Extract the (X, Y) coordinate from the center of the cell holding the provided text.  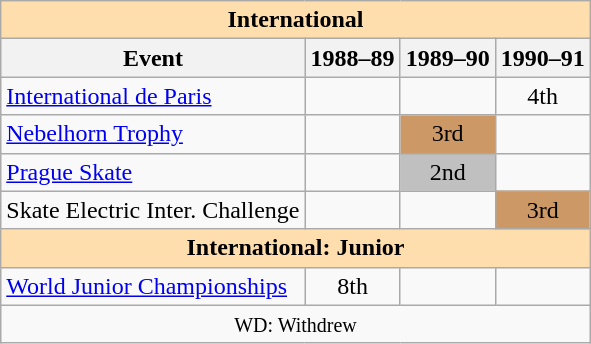
International: Junior (296, 248)
International (296, 20)
International de Paris (153, 96)
1988–89 (352, 58)
2nd (448, 172)
Event (153, 58)
WD: Withdrew (296, 324)
Nebelhorn Trophy (153, 134)
Skate Electric Inter. Challenge (153, 210)
1989–90 (448, 58)
1990–91 (542, 58)
4th (542, 96)
Prague Skate (153, 172)
8th (352, 286)
World Junior Championships (153, 286)
